Search for the cell housing the specified text and yield its [x, y] center coordinate. 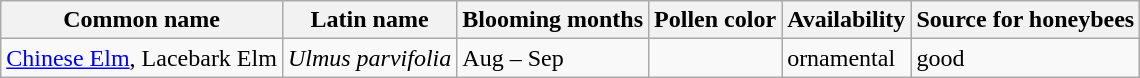
Source for honeybees [1026, 20]
good [1026, 58]
Aug – Sep [553, 58]
ornamental [846, 58]
Pollen color [716, 20]
Chinese Elm, Lacebark Elm [142, 58]
Common name [142, 20]
Latin name [369, 20]
Blooming months [553, 20]
Ulmus parvifolia [369, 58]
Availability [846, 20]
